Scan for the cell matching the given text and deliver its (x, y) coordinate at center. 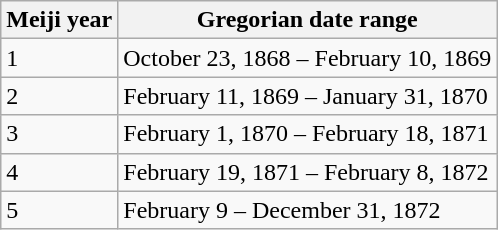
Gregorian date range (308, 20)
2 (60, 96)
February 1, 1870 – February 18, 1871 (308, 134)
October 23, 1868 – February 10, 1869 (308, 58)
February 11, 1869 – January 31, 1870 (308, 96)
3 (60, 134)
1 (60, 58)
4 (60, 172)
February 19, 1871 – February 8, 1872 (308, 172)
5 (60, 210)
Meiji year (60, 20)
February 9 – December 31, 1872 (308, 210)
